Identify which cell holds the provided text, then report its [x, y] central coordinate. 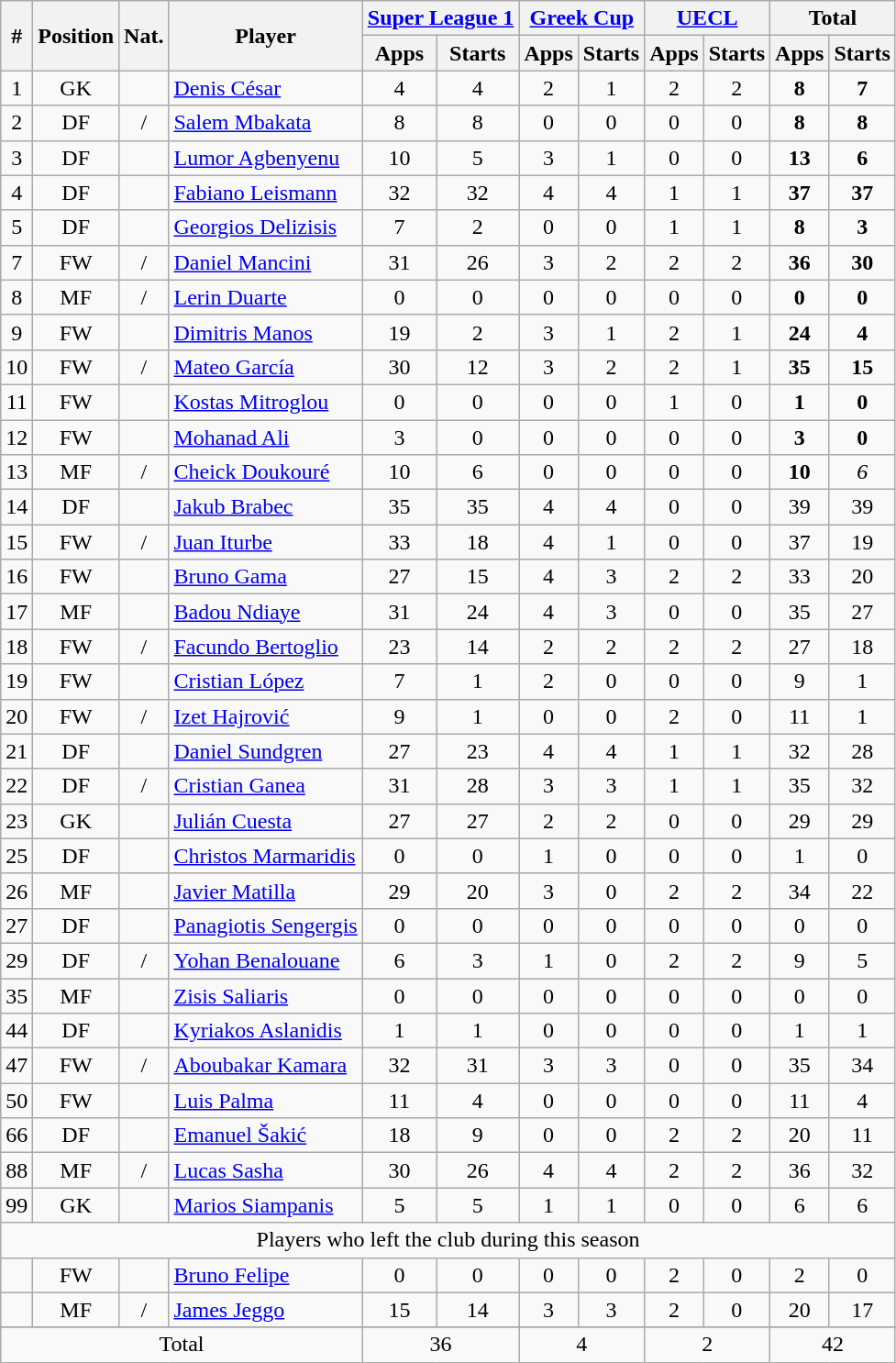
Bruno Gama [266, 577]
Cristian Ganea [266, 786]
16 [17, 577]
James Jeggo [266, 1310]
Lucas Sasha [266, 1170]
Juan Iturbe [266, 542]
Bruno Felipe [266, 1275]
Greek Cup [581, 18]
Denis César [266, 88]
99 [17, 1205]
Aboubakar Kamara [266, 1066]
Kostas Mitroglou [266, 402]
Izet Hajrović [266, 716]
Daniel Mancini [266, 262]
47 [17, 1066]
Super League 1 [440, 18]
21 [17, 751]
Jakub Brabec [266, 507]
Badou Ndiaye [266, 612]
Lerin Duarte [266, 297]
Dimitris Manos [266, 332]
Georgios Delizisis [266, 227]
Cheick Doukouré [266, 472]
88 [17, 1170]
# [17, 36]
Yohan Benalouane [266, 960]
Salem Mbakata [266, 123]
UECL [708, 18]
44 [17, 1031]
42 [833, 1345]
Nat. [144, 36]
Javier Matilla [266, 891]
Panagiotis Sengergis [266, 925]
Position [76, 36]
Mateo García [266, 367]
Fabiano Leismann [266, 193]
Lumor Agbenyenu [266, 158]
Mohanad Ali [266, 438]
66 [17, 1136]
25 [17, 856]
Julián Cuesta [266, 821]
Christos Marmaridis [266, 856]
Marios Siampanis [266, 1205]
Daniel Sundgren [266, 751]
Zisis Saliaris [266, 995]
Kyriakos Aslanidis [266, 1031]
Player [266, 36]
Luis Palma [266, 1101]
50 [17, 1101]
Cristian López [266, 681]
Facundo Bertoglio [266, 647]
Emanuel Šakić [266, 1136]
Players who left the club during this season [448, 1240]
